Locate the cell with the specified text and output its [x, y] center coordinate. 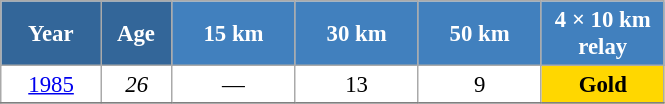
Age [136, 34]
Gold [602, 85]
Year [52, 34]
15 km [234, 34]
1985 [52, 85]
30 km [356, 34]
— [234, 85]
4 × 10 km relay [602, 34]
13 [356, 85]
9 [480, 85]
26 [136, 85]
50 km [480, 34]
